Determine the [X, Y] coordinate at the center of the cell enclosing the given text.  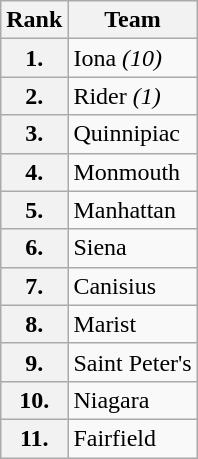
Quinnipiac [132, 134]
5. [34, 210]
Rank [34, 20]
Niagara [132, 400]
11. [34, 438]
Team [132, 20]
Marist [132, 324]
Fairfield [132, 438]
1. [34, 58]
Manhattan [132, 210]
Siena [132, 248]
Monmouth [132, 172]
Canisius [132, 286]
Saint Peter's [132, 362]
6. [34, 248]
2. [34, 96]
8. [34, 324]
7. [34, 286]
4. [34, 172]
Rider (1) [132, 96]
10. [34, 400]
9. [34, 362]
Iona (10) [132, 58]
3. [34, 134]
